Output the [X, Y] coordinate of the center of the cell containing the given text.  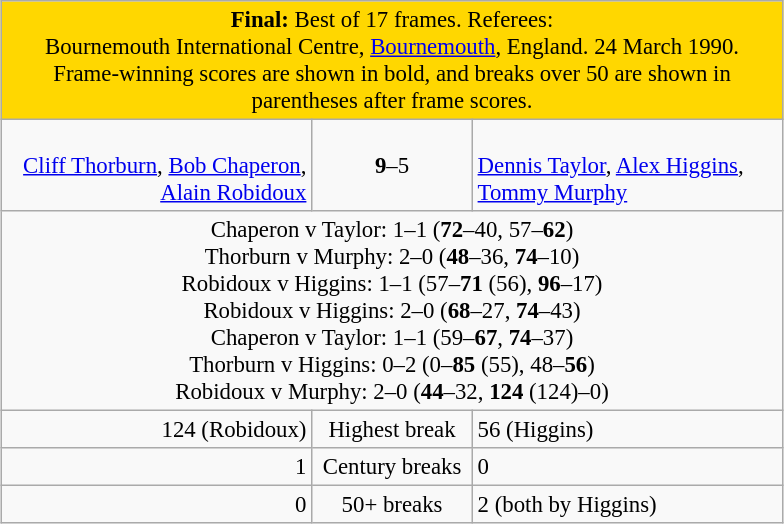
50+ breaks [392, 505]
1 [156, 467]
124 (Robidoux) [156, 430]
9–5 [392, 166]
Cliff Thorburn, Bob Chaperon, Alain Robidoux [156, 166]
Dennis Taylor, Alex Higgins, Tommy Murphy [628, 166]
Century breaks [392, 467]
2 (both by Higgins) [628, 505]
56 (Higgins) [628, 430]
Highest break [392, 430]
